Find where the given text appears and provide that cell's center as [x, y] coordinate. 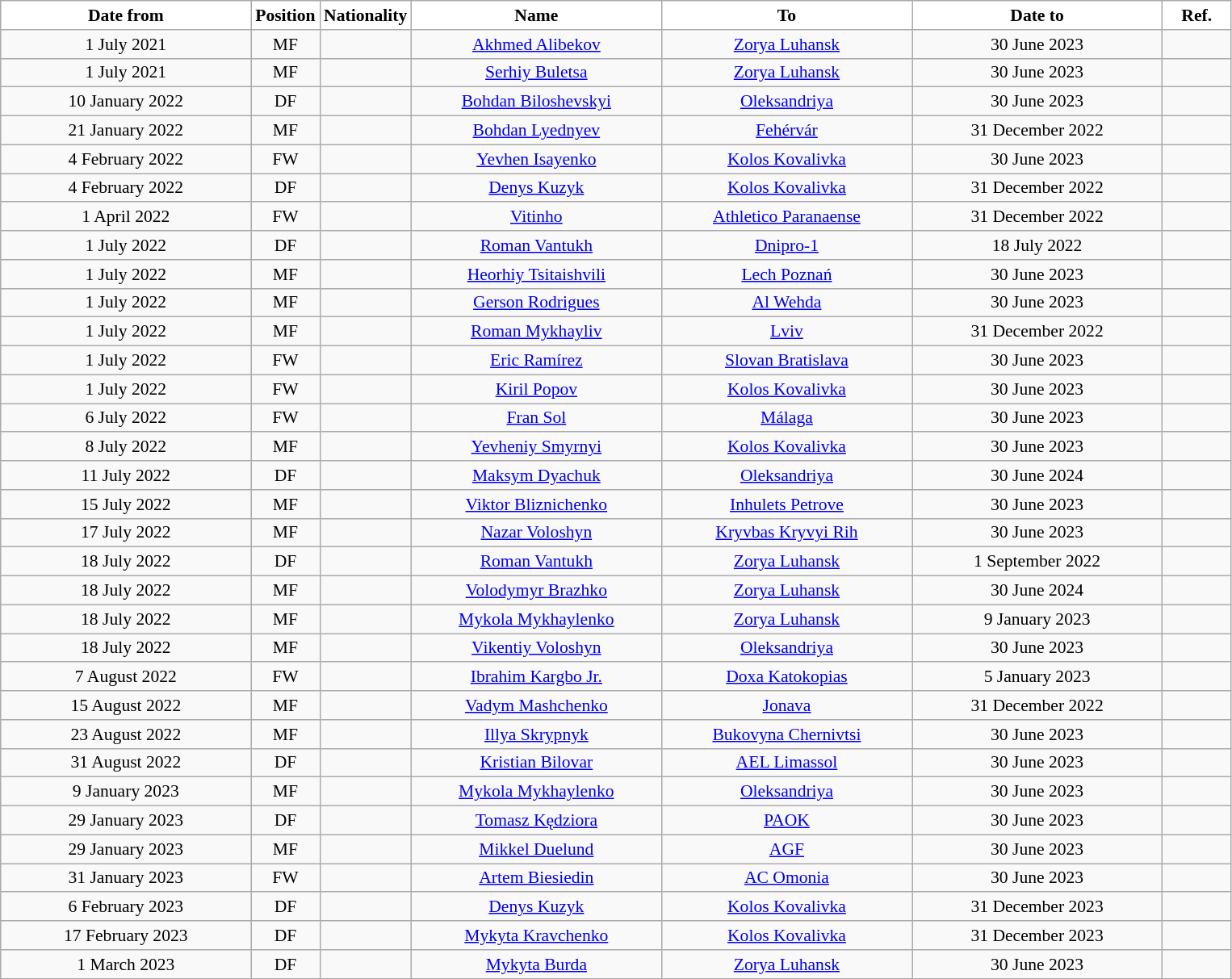
Roman Mykhayliv [536, 332]
Viktor Bliznichenko [536, 504]
Ref. [1196, 15]
21 January 2022 [126, 131]
Serhiy Buletsa [536, 73]
Illya Skrypnyk [536, 734]
Vadym Mashchenko [536, 705]
AGF [786, 849]
Position [286, 15]
Málaga [786, 418]
15 July 2022 [126, 504]
17 February 2023 [126, 935]
1 September 2022 [1037, 562]
15 August 2022 [126, 705]
Fran Sol [536, 418]
Al Wehda [786, 303]
11 July 2022 [126, 475]
AC Omonia [786, 878]
Yevheniy Smyrnyi [536, 447]
Inhulets Petrove [786, 504]
Akhmed Alibekov [536, 44]
Jonava [786, 705]
7 August 2022 [126, 677]
Bohdan Biloshevskyi [536, 102]
Lech Poznań [786, 274]
AEL Limassol [786, 763]
Vikentiy Voloshyn [536, 648]
23 August 2022 [126, 734]
Mykyta Kravchenko [536, 935]
1 March 2023 [126, 964]
5 January 2023 [1037, 677]
Dnipro-1 [786, 245]
31 August 2022 [126, 763]
31 January 2023 [126, 878]
Vitinho [536, 217]
8 July 2022 [126, 447]
Nationality [365, 15]
To [786, 15]
1 April 2022 [126, 217]
Volodymyr Brazhko [536, 591]
Eric Ramírez [536, 361]
Ibrahim Kargbo Jr. [536, 677]
Lviv [786, 332]
Yevhen Isayenko [536, 159]
Bohdan Lyednyev [536, 131]
17 July 2022 [126, 533]
Heorhiy Tsitaishvili [536, 274]
Slovan Bratislava [786, 361]
Nazar Voloshyn [536, 533]
6 July 2022 [126, 418]
Gerson Rodrigues [536, 303]
6 February 2023 [126, 907]
Mikkel Duelund [536, 849]
Date to [1037, 15]
Kiril Popov [536, 389]
Athletico Paranaense [786, 217]
Name [536, 15]
Maksym Dyachuk [536, 475]
Artem Biesiedin [536, 878]
Tomasz Kędziora [536, 821]
Doxa Katokopias [786, 677]
Date from [126, 15]
Mykyta Burda [536, 964]
Fehérvár [786, 131]
Kryvbas Kryvyi Rih [786, 533]
10 January 2022 [126, 102]
Kristian Bilovar [536, 763]
Bukovyna Chernivtsi [786, 734]
PAOK [786, 821]
